From the cell containing the given text, extract its center point as (X, Y) coordinate. 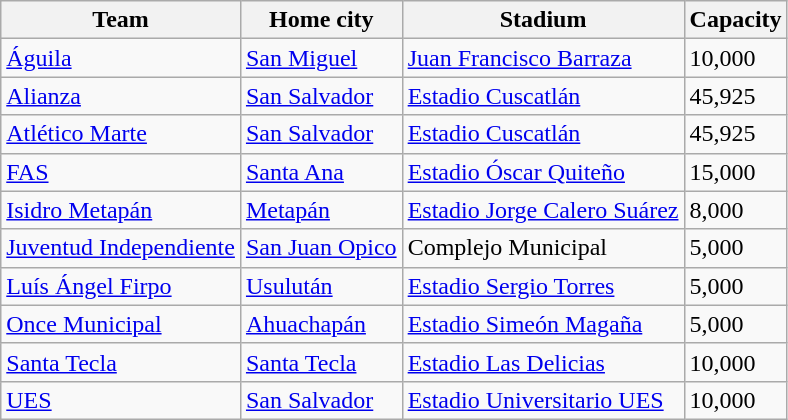
Capacity (736, 20)
8,000 (736, 210)
Estadio Simeón Magaña (543, 324)
Isidro Metapán (121, 210)
San Juan Opico (321, 248)
Metapán (321, 210)
Luís Ángel Firpo (121, 286)
UES (121, 400)
Alianza (121, 96)
Estadio Óscar Quiteño (543, 172)
Juan Francisco Barraza (543, 58)
Usulután (321, 286)
Santa Ana (321, 172)
Team (121, 20)
15,000 (736, 172)
Estadio Universitario UES (543, 400)
FAS (121, 172)
Once Municipal (121, 324)
Juventud Independiente (121, 248)
San Miguel (321, 58)
Stadium (543, 20)
Estadio Jorge Calero Suárez (543, 210)
Home city (321, 20)
Estadio Sergio Torres (543, 286)
Ahuachapán (321, 324)
Águila (121, 58)
Estadio Las Delicias (543, 362)
Complejo Municipal (543, 248)
Atlético Marte (121, 134)
